Identify which cell holds the provided text, then report its (X, Y) central coordinate. 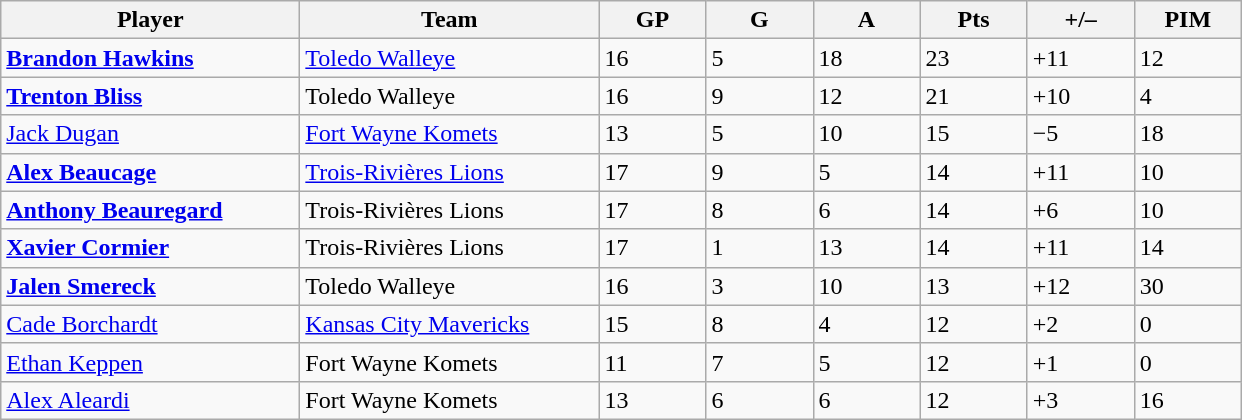
+1 (1080, 362)
Jack Dugan (150, 134)
Team (450, 20)
Trenton Bliss (150, 96)
Pts (974, 20)
Kansas City Mavericks (450, 324)
Xavier Cormier (150, 248)
A (866, 20)
Alex Beaucage (150, 172)
+6 (1080, 210)
11 (652, 362)
+3 (1080, 400)
3 (760, 286)
PIM (1188, 20)
+2 (1080, 324)
Brandon Hawkins (150, 58)
Ethan Keppen (150, 362)
30 (1188, 286)
23 (974, 58)
Cade Borchardt (150, 324)
1 (760, 248)
Alex Aleardi (150, 400)
+/– (1080, 20)
7 (760, 362)
Player (150, 20)
Anthony Beauregard (150, 210)
+10 (1080, 96)
GP (652, 20)
G (760, 20)
21 (974, 96)
+12 (1080, 286)
−5 (1080, 134)
Jalen Smereck (150, 286)
